Search for the cell housing the specified text and yield its (X, Y) center coordinate. 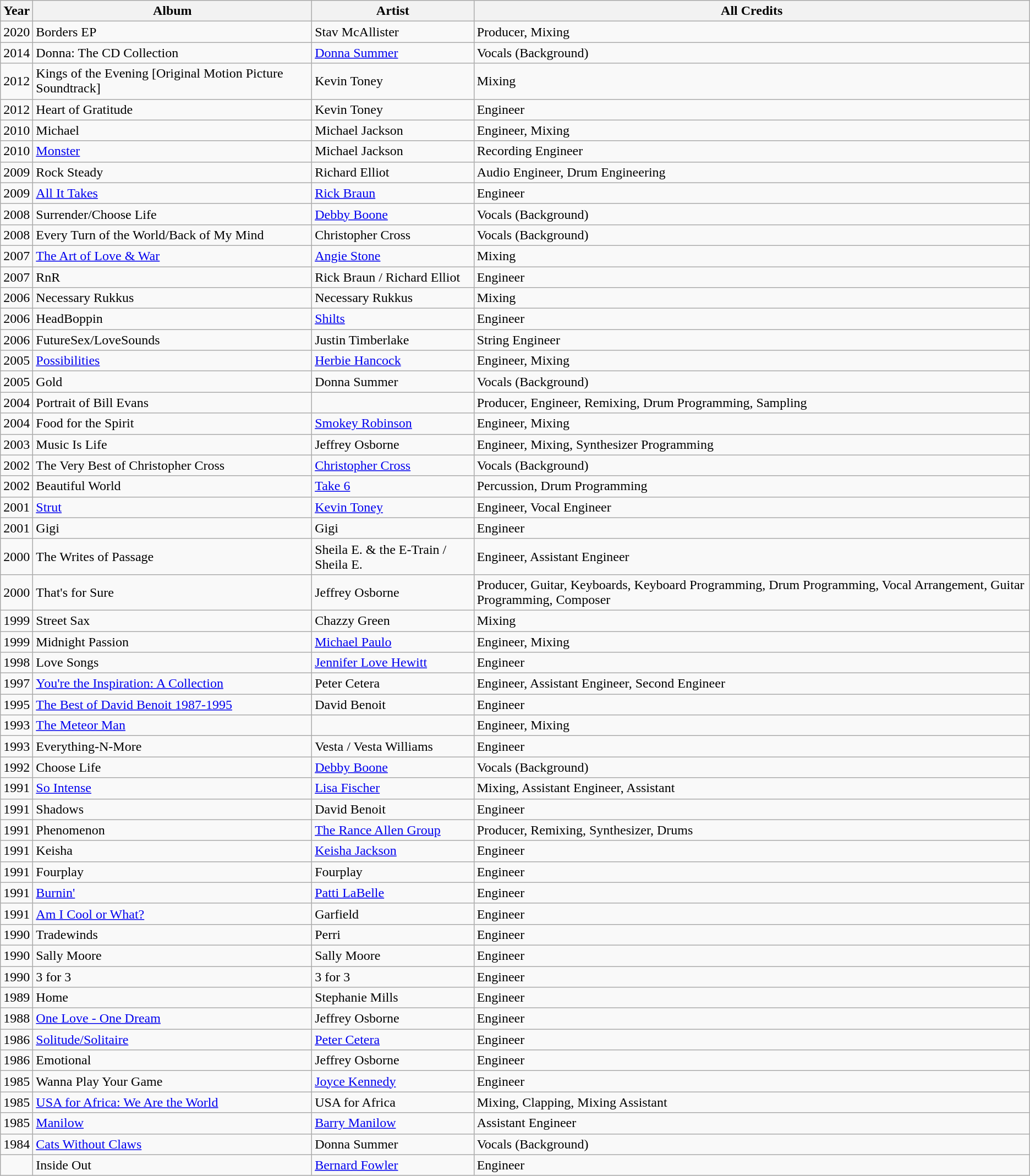
Engineer, Vocal Engineer (752, 507)
1992 (17, 767)
Possibilities (173, 361)
1984 (17, 1144)
USA for Africa (393, 1102)
Year (17, 11)
1989 (17, 998)
Midnight Passion (173, 642)
Rick Braun / Richard Elliot (393, 277)
Shadows (173, 809)
Every Turn of the World/Back of My Mind (173, 235)
Stephanie Mills (393, 998)
Love Songs (173, 663)
USA for Africa: We Are the World (173, 1102)
All Credits (752, 11)
Producer, Guitar, Keyboards, Keyboard Programming, Drum Programming, Vocal Arrangement, Guitar Programming, Composer (752, 592)
Chazzy Green (393, 620)
Beautiful World (173, 486)
Rick Braun (393, 193)
Patti LaBelle (393, 893)
RnR (173, 277)
2014 (17, 53)
Mixing, Clapping, Mixing Assistant (752, 1102)
Keisha (173, 851)
Barry Manilow (393, 1123)
Solitude/Solitaire (173, 1040)
Am I Cool or What? (173, 914)
Producer, Remixing, Synthesizer, Drums (752, 830)
2003 (17, 444)
The Art of Love & War (173, 256)
1995 (17, 705)
Kings of the Evening [Original Motion Picture Soundtrack] (173, 81)
1997 (17, 684)
Jennifer Love Hewitt (393, 663)
Artist (393, 11)
1998 (17, 663)
All It Takes (173, 193)
The Very Best of Christopher Cross (173, 465)
The Writes of Passage (173, 557)
Inside Out (173, 1165)
Wanna Play Your Game (173, 1081)
Richard Elliot (393, 172)
Emotional (173, 1060)
String Engineer (752, 340)
Perri (393, 935)
Food for the Spirit (173, 424)
Tradewinds (173, 935)
Keisha Jackson (393, 851)
Cats Without Claws (173, 1144)
Heart of Gratitude (173, 109)
Assistant Engineer (752, 1123)
Angie Stone (393, 256)
Michael (173, 130)
Engineer, Mixing, Synthesizer Programming (752, 444)
Take 6 (393, 486)
Producer, Mixing (752, 32)
Phenomenon (173, 830)
That's for Sure (173, 592)
Bernard Fowler (393, 1165)
Choose Life (173, 767)
Recording Engineer (752, 151)
The Rance Allen Group (393, 830)
Portrait of Bill Evans (173, 403)
Michael Paulo (393, 642)
Burnin' (173, 893)
Everything-N-More (173, 746)
Audio Engineer, Drum Engineering (752, 172)
Engineer, Assistant Engineer, Second Engineer (752, 684)
One Love - One Dream (173, 1019)
Joyce Kennedy (393, 1081)
You're the Inspiration: A Collection (173, 684)
Strut (173, 507)
Monster (173, 151)
Vesta / Vesta Williams (393, 746)
Rock Steady (173, 172)
Stav McAllister (393, 32)
Garfield (393, 914)
Shilts (393, 319)
Engineer, Assistant Engineer (752, 557)
Borders EP (173, 32)
Herbie Hancock (393, 361)
Donna: The CD Collection (173, 53)
The Meteor Man (173, 726)
Gold (173, 382)
Sheila E. & the E-Train / Sheila E. (393, 557)
1988 (17, 1019)
Music Is Life (173, 444)
Surrender/Choose Life (173, 214)
Album (173, 11)
Mixing, Assistant Engineer, Assistant (752, 788)
HeadBoppin (173, 319)
The Best of David Benoit 1987-1995 (173, 705)
Street Sax (173, 620)
Lisa Fischer (393, 788)
Percussion, Drum Programming (752, 486)
FutureSex/LoveSounds (173, 340)
2020 (17, 32)
Home (173, 998)
Manilow (173, 1123)
Smokey Robinson (393, 424)
So Intense (173, 788)
Justin Timberlake (393, 340)
Producer, Engineer, Remixing, Drum Programming, Sampling (752, 403)
